Return (X, Y) of the center of cell containing provided text 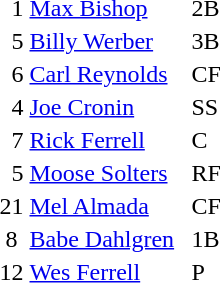
Rick Ferrell (108, 140)
Babe Dahlgren (108, 239)
Moose Solters (108, 173)
Mel Almada (108, 206)
Carl Reynolds (108, 74)
Billy Werber (108, 41)
Joe Cronin (108, 107)
